Determine the (x, y) coordinate at the center of the cell enclosing the given text.  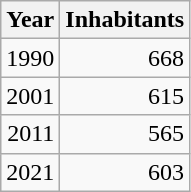
Year (30, 20)
Inhabitants (125, 20)
615 (125, 96)
1990 (30, 58)
2011 (30, 134)
2001 (30, 96)
565 (125, 134)
603 (125, 172)
668 (125, 58)
2021 (30, 172)
